Extract the (X, Y) coordinate from the center of the cell holding the provided text.  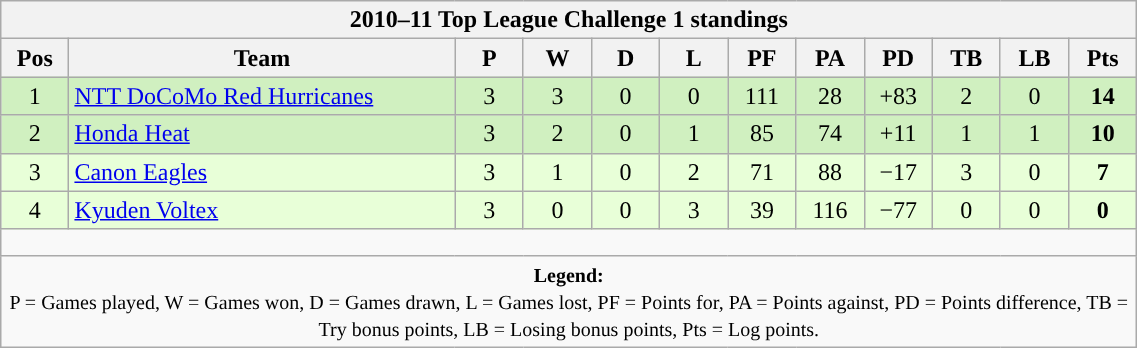
D (625, 58)
LB (1034, 58)
PA (830, 58)
74 (830, 134)
28 (830, 96)
39 (762, 210)
7 (1103, 172)
14 (1103, 96)
Kyuden Voltex (262, 210)
85 (762, 134)
Canon Eagles (262, 172)
Pts (1103, 58)
Team (262, 58)
−77 (898, 210)
W (557, 58)
NTT DoCoMo Red Hurricanes (262, 96)
−17 (898, 172)
L (694, 58)
111 (762, 96)
PD (898, 58)
116 (830, 210)
PF (762, 58)
P (489, 58)
88 (830, 172)
10 (1103, 134)
TB (966, 58)
+11 (898, 134)
+83 (898, 96)
Honda Heat (262, 134)
2010–11 Top League Challenge 1 standings (569, 20)
71 (762, 172)
4 (35, 210)
Pos (35, 58)
